Pinpoint the cell where the given text exists, returning its [X, Y] midpoint coordinate. 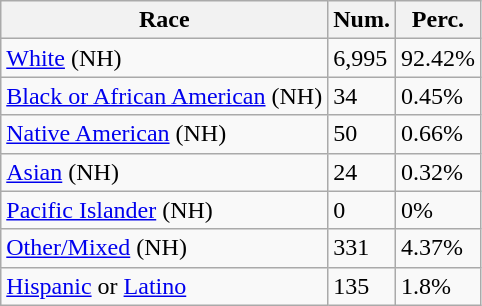
92.42% [438, 58]
0% [438, 210]
Pacific Islander (NH) [164, 210]
1.8% [438, 286]
135 [362, 286]
Race [164, 20]
34 [362, 96]
Asian (NH) [164, 172]
6,995 [362, 58]
50 [362, 134]
Num. [362, 20]
Other/Mixed (NH) [164, 248]
331 [362, 248]
Native American (NH) [164, 134]
Black or African American (NH) [164, 96]
White (NH) [164, 58]
Hispanic or Latino [164, 286]
Perc. [438, 20]
0 [362, 210]
4.37% [438, 248]
0.32% [438, 172]
24 [362, 172]
0.66% [438, 134]
0.45% [438, 96]
